Output the (x, y) coordinate of the center of the cell containing the given text.  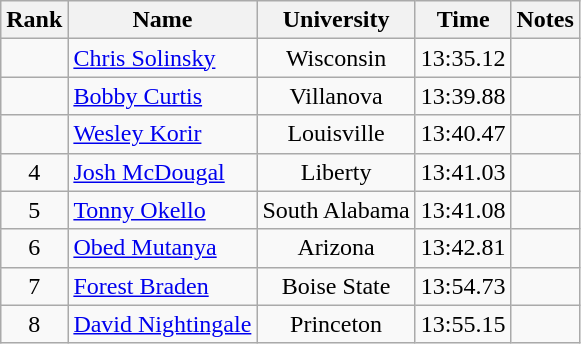
Louisville (336, 134)
Tonny Okello (162, 210)
13:54.73 (463, 286)
Forest Braden (162, 286)
David Nightingale (162, 324)
Bobby Curtis (162, 96)
Rank (34, 20)
Boise State (336, 286)
Arizona (336, 248)
4 (34, 172)
7 (34, 286)
Wesley Korir (162, 134)
Time (463, 20)
13:39.88 (463, 96)
Chris Solinsky (162, 58)
Obed Mutanya (162, 248)
Liberty (336, 172)
Villanova (336, 96)
Name (162, 20)
8 (34, 324)
13:42.81 (463, 248)
6 (34, 248)
Wisconsin (336, 58)
South Alabama (336, 210)
Josh McDougal (162, 172)
13:40.47 (463, 134)
13:55.15 (463, 324)
13:41.08 (463, 210)
13:41.03 (463, 172)
University (336, 20)
5 (34, 210)
Notes (545, 20)
Princeton (336, 324)
13:35.12 (463, 58)
